Pinpoint the cell where the given text exists, returning its (X, Y) midpoint coordinate. 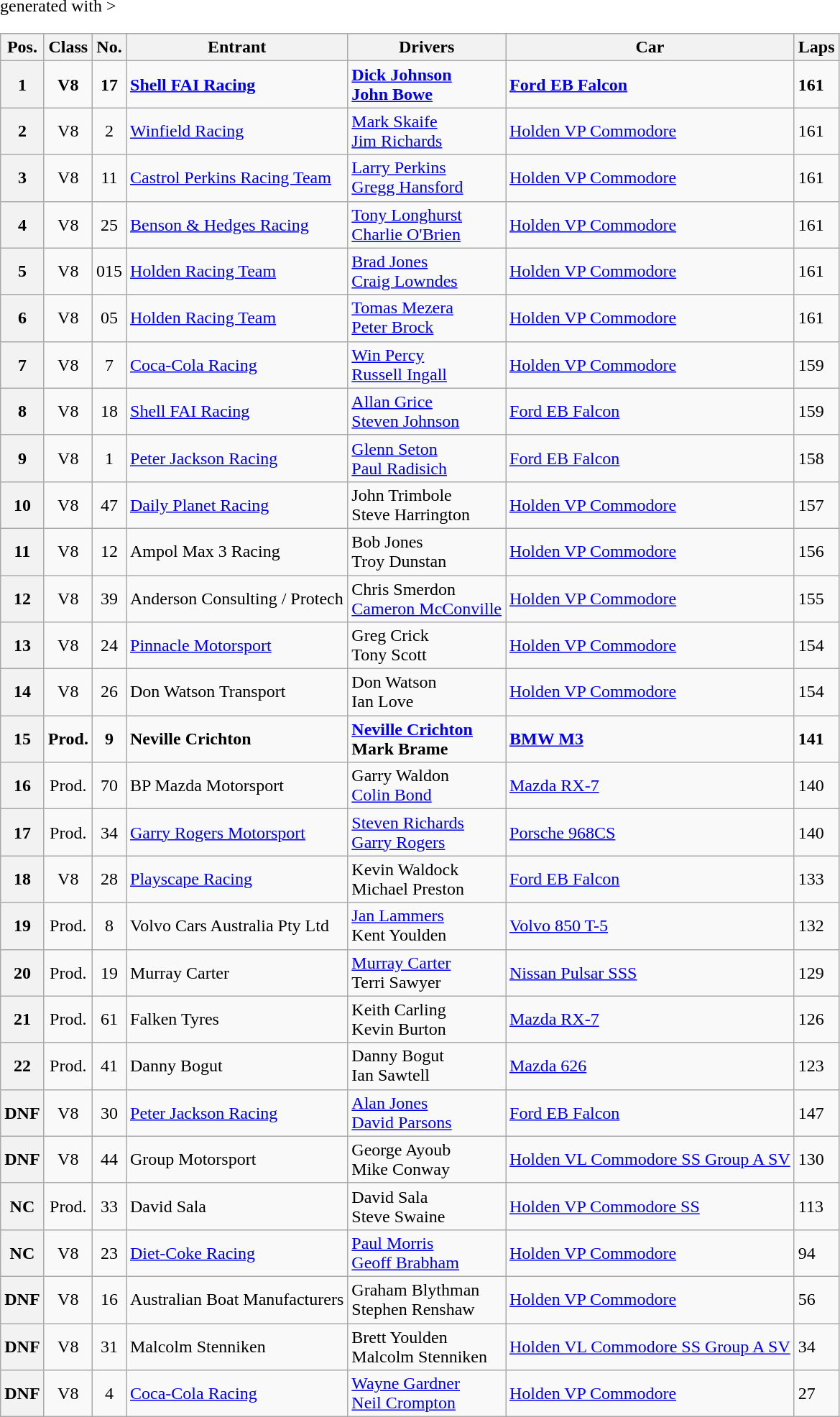
Kevin Waldock Michael Preston (427, 880)
Laps (816, 47)
30 (109, 1112)
133 (816, 880)
Neville Crichton (237, 739)
Steven Richards Garry Rogers (427, 832)
Group Motorsport (237, 1160)
Porsche 968CS (650, 832)
25 (109, 224)
Anderson Consulting / Protech (237, 598)
123 (816, 1066)
22 (22, 1066)
Drivers (427, 47)
David Sala (237, 1206)
John Trimbole Steve Harrington (427, 504)
Playscape Racing (237, 880)
Greg Crick Tony Scott (427, 645)
15 (22, 739)
Larry Perkins Gregg Hansford (427, 178)
Allan Grice Steven Johnson (427, 411)
Volvo 850 T-5 (650, 926)
Win Percy Russell Ingall (427, 365)
141 (816, 739)
126 (816, 1019)
Entrant (237, 47)
157 (816, 504)
David Sala Steve Swaine (427, 1206)
Dick Johnson John Bowe (427, 85)
Don Watson Ian Love (427, 693)
24 (109, 645)
Tony Longhurst Charlie O'Brien (427, 224)
113 (816, 1206)
39 (109, 598)
156 (816, 552)
Neville Crichton Mark Brame (427, 739)
05 (109, 318)
Keith Carling Kevin Burton (427, 1019)
Malcolm Stenniken (237, 1347)
Pinnacle Motorsport (237, 645)
20 (22, 973)
Castrol Perkins Racing Team (237, 178)
Murray Carter (237, 973)
Mark Skaife Jim Richards (427, 131)
Garry Waldon Colin Bond (427, 786)
Bob Jones Troy Dunstan (427, 552)
44 (109, 1160)
George Ayoub Mike Conway (427, 1160)
Alan Jones David Parsons (427, 1112)
Jan Lammers Kent Youlden (427, 926)
13 (22, 645)
Murray Carter Terri Sawyer (427, 973)
Graham Blythman Stephen Renshaw (427, 1299)
10 (22, 504)
61 (109, 1019)
70 (109, 786)
21 (22, 1019)
5 (22, 272)
Tomas Mezera Peter Brock (427, 318)
132 (816, 926)
Brad Jones Craig Lowndes (427, 272)
33 (109, 1206)
147 (816, 1112)
130 (816, 1160)
Don Watson Transport (237, 693)
Diet-Coke Racing (237, 1253)
Volvo Cars Australia Pty Ltd (237, 926)
41 (109, 1066)
Danny Bogut (237, 1066)
Brett Youlden Malcolm Stenniken (427, 1347)
158 (816, 458)
47 (109, 504)
28 (109, 880)
Winfield Racing (237, 131)
Glenn Seton Paul Radisich (427, 458)
Daily Planet Racing (237, 504)
Mazda 626 (650, 1066)
129 (816, 973)
31 (109, 1347)
3 (22, 178)
Garry Rogers Motorsport (237, 832)
Benson & Hedges Racing (237, 224)
155 (816, 598)
Class (68, 47)
56 (816, 1299)
BMW M3 (650, 739)
94 (816, 1253)
Danny Bogut Ian Sawtell (427, 1066)
Nissan Pulsar SSS (650, 973)
No. (109, 47)
Ampol Max 3 Racing (237, 552)
Falken Tyres (237, 1019)
Wayne Gardner Neil Crompton (427, 1394)
26 (109, 693)
Pos. (22, 47)
Car (650, 47)
27 (816, 1394)
Holden VP Commodore SS (650, 1206)
Chris Smerdon Cameron McConville (427, 598)
6 (22, 318)
Paul Morris Geoff Brabham (427, 1253)
14 (22, 693)
23 (109, 1253)
015 (109, 272)
Australian Boat Manufacturers (237, 1299)
BP Mazda Motorsport (237, 786)
